From the cell containing the given text, extract its center point as (X, Y) coordinate. 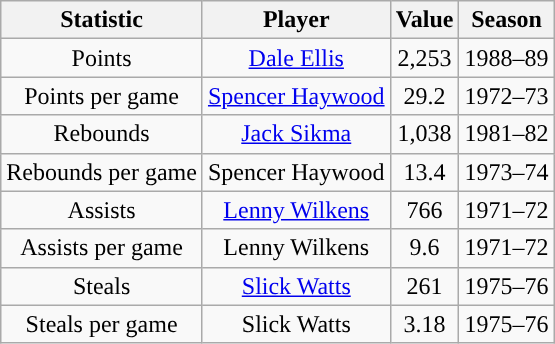
3.18 (424, 324)
29.2 (424, 96)
1972–73 (506, 96)
766 (424, 210)
Rebounds (102, 134)
13.4 (424, 172)
Dale Ellis (296, 58)
Assists (102, 210)
Jack Sikma (296, 134)
Points (102, 58)
1981–82 (506, 134)
9.6 (424, 248)
Statistic (102, 20)
2,253 (424, 58)
Points per game (102, 96)
1988–89 (506, 58)
Steals (102, 286)
Assists per game (102, 248)
1973–74 (506, 172)
261 (424, 286)
Player (296, 20)
Value (424, 20)
Steals per game (102, 324)
1,038 (424, 134)
Season (506, 20)
Rebounds per game (102, 172)
